Detect which cell encompasses the target text, then output its (x, y) center coordinate. 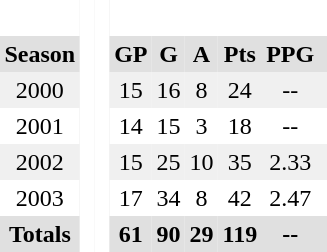
29 (202, 234)
Pts (240, 54)
A (202, 54)
2001 (40, 126)
3 (202, 126)
2000 (40, 90)
2.47 (290, 198)
17 (131, 198)
42 (240, 198)
24 (240, 90)
35 (240, 162)
2.33 (290, 162)
G (168, 54)
61 (131, 234)
18 (240, 126)
25 (168, 162)
Season (40, 54)
90 (168, 234)
10 (202, 162)
119 (240, 234)
GP (131, 54)
PPG (290, 54)
2002 (40, 162)
16 (168, 90)
34 (168, 198)
2003 (40, 198)
Totals (40, 234)
14 (131, 126)
